Identify which cell holds the provided text, then report its (x, y) central coordinate. 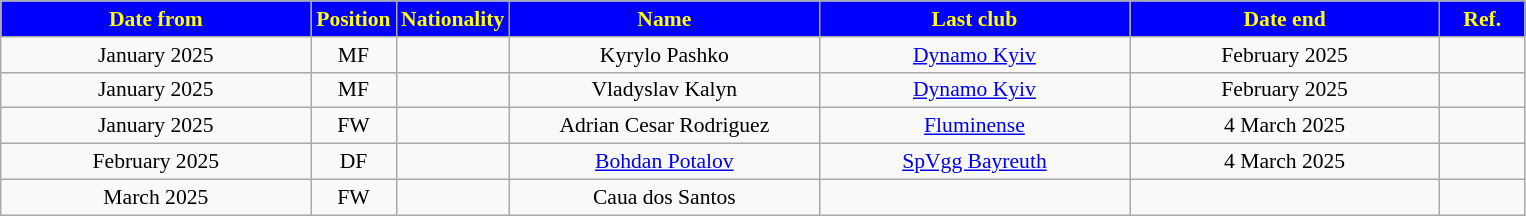
Nationality (452, 19)
March 2025 (156, 197)
Bohdan Potalov (664, 162)
DF (354, 162)
Fluminense (974, 126)
Last club (974, 19)
Ref. (1482, 19)
Kyrylo Pashko (664, 55)
Date from (156, 19)
Caua dos Santos (664, 197)
Adrian Cesar Rodriguez (664, 126)
Name (664, 19)
Position (354, 19)
Vladyslav Kalyn (664, 90)
SpVgg Bayreuth (974, 162)
Date end (1285, 19)
